Scan for the cell matching the given text and deliver its [x, y] coordinate at center. 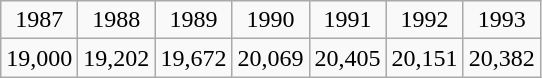
1987 [40, 20]
20,151 [424, 58]
20,405 [348, 58]
20,069 [270, 58]
19,202 [116, 58]
19,000 [40, 58]
1992 [424, 20]
1988 [116, 20]
20,382 [502, 58]
1990 [270, 20]
1991 [348, 20]
1989 [194, 20]
1993 [502, 20]
19,672 [194, 58]
